Identify which cell holds the provided text, then report its (X, Y) central coordinate. 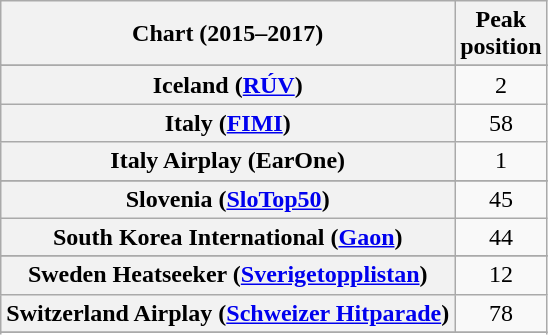
Italy (FIMI) (228, 123)
12 (501, 275)
78 (501, 313)
Chart (2015–2017) (228, 34)
Peakposition (501, 34)
Slovenia (SloTop50) (228, 199)
South Korea International (Gaon) (228, 237)
45 (501, 199)
Sweden Heatseeker (Sverigetopplistan) (228, 275)
2 (501, 85)
1 (501, 161)
Switzerland Airplay (Schweizer Hitparade) (228, 313)
Iceland (RÚV) (228, 85)
58 (501, 123)
Italy Airplay (EarOne) (228, 161)
44 (501, 237)
